From the cell containing the given text, extract its center point as (x, y) coordinate. 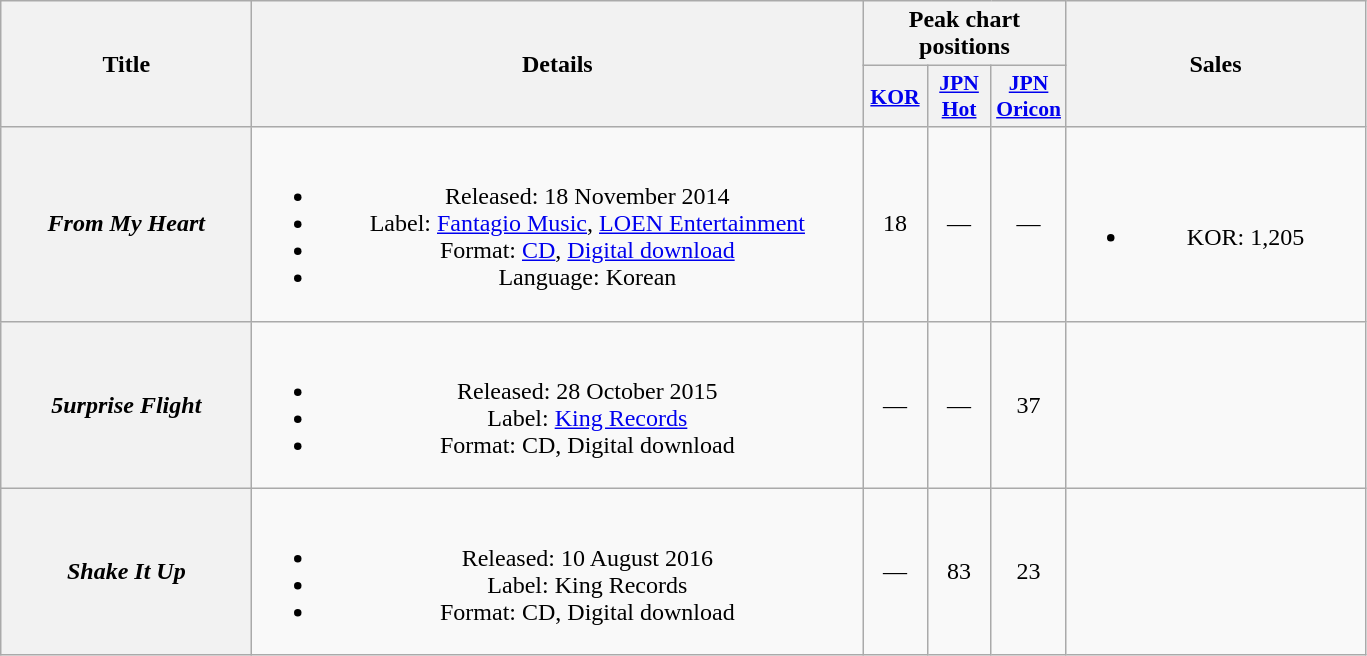
Sales (1216, 64)
23 (1028, 572)
Title (126, 64)
Released: 18 November 2014 Label: Fantagio Music, LOEN EntertainmentFormat: CD, Digital downloadLanguage: Korean (558, 224)
Details (558, 64)
5urprise Flight (126, 404)
Released: 28 October 2015 Label: King RecordsFormat: CD, Digital download (558, 404)
Released: 10 August 2016 Label: King RecordsFormat: CD, Digital download (558, 572)
Shake It Up (126, 572)
37 (1028, 404)
From My Heart (126, 224)
JPNHot (959, 96)
83 (959, 572)
18 (895, 224)
KOR: 1,205 (1216, 224)
Peak chart positions (964, 34)
KOR (895, 96)
JPNOricon (1028, 96)
